Extract the [X, Y] coordinate from the center of the cell holding the provided text.  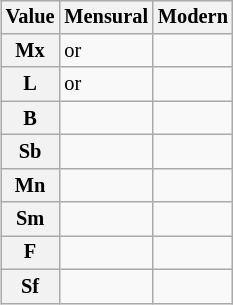
Modern [193, 17]
Mensural [106, 17]
Sf [30, 286]
B [30, 118]
Sm [30, 219]
Mn [30, 185]
L [30, 84]
Mx [30, 51]
Value [30, 17]
F [30, 253]
Sb [30, 152]
